Return the [X, Y] coordinate for the center point of the cell that contains the specified text.  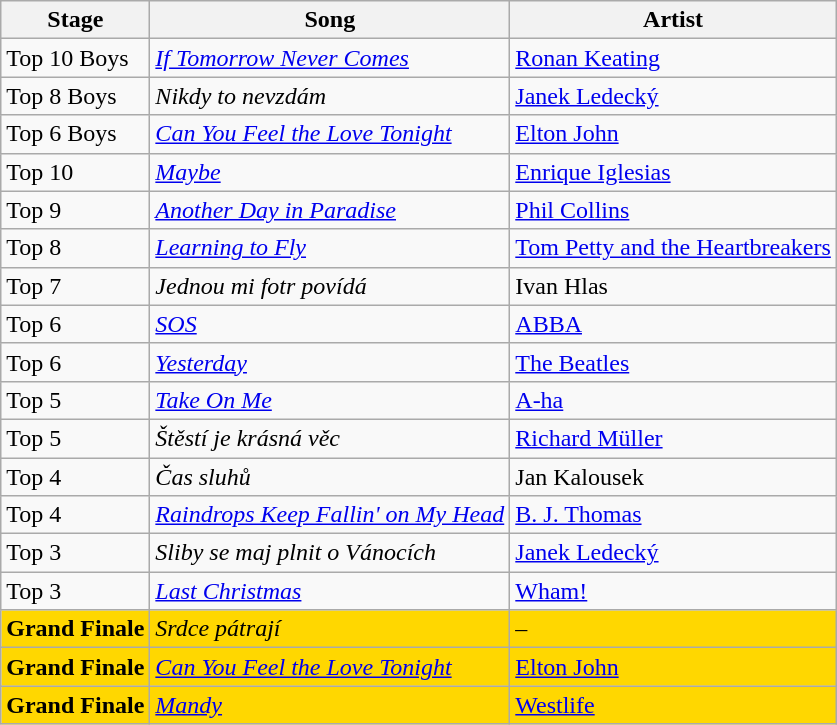
B. J. Thomas [674, 515]
Artist [674, 20]
Nikdy to nevzdám [330, 96]
Learning to Fly [330, 248]
Stage [76, 20]
Top 9 [76, 210]
Ronan Keating [674, 58]
Phil Collins [674, 210]
Yesterday [330, 362]
Čas sluhů [330, 477]
Srdce pátrají [330, 629]
Top 10 [76, 172]
Another Day in Paradise [330, 210]
Westlife [674, 705]
Jednou mi fotr povídá [330, 286]
The Beatles [674, 362]
Top 6 Boys [76, 134]
If Tomorrow Never Comes [330, 58]
Mandy [330, 705]
SOS [330, 324]
Wham! [674, 591]
Maybe [330, 172]
Top 10 Boys [76, 58]
Ivan Hlas [674, 286]
Enrique Iglesias [674, 172]
Tom Petty and the Heartbreakers [674, 248]
Top 7 [76, 286]
Top 8 [76, 248]
Sliby se maj plnit o Vánocích [330, 553]
Last Christmas [330, 591]
A-ha [674, 400]
Take On Me [330, 400]
Song [330, 20]
Jan Kalousek [674, 477]
– [674, 629]
Top 8 Boys [76, 96]
Štěstí je krásná věc [330, 438]
ABBA [674, 324]
Richard Müller [674, 438]
Raindrops Keep Fallin' on My Head [330, 515]
